Scan for the cell matching the given text and deliver its (x, y) coordinate at center. 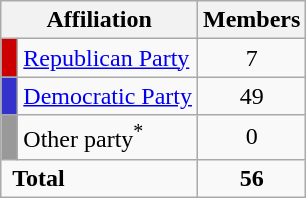
Total (100, 178)
7 (251, 58)
Republican Party (108, 58)
Other party* (108, 138)
56 (251, 178)
49 (251, 96)
Democratic Party (108, 96)
0 (251, 138)
Affiliation (100, 20)
Members (251, 20)
